Provide the (X, Y) coordinate of the cell's center where the given text is located.  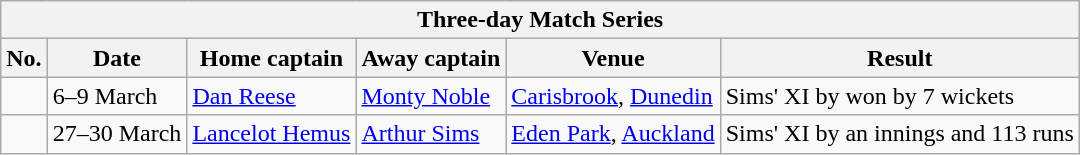
Carisbrook, Dunedin (613, 96)
Monty Noble (431, 96)
Result (900, 58)
Date (117, 58)
6–9 March (117, 96)
Lancelot Hemus (272, 134)
Dan Reese (272, 96)
No. (24, 58)
Arthur Sims (431, 134)
Sims' XI by won by 7 wickets (900, 96)
Three-day Match Series (540, 20)
27–30 March (117, 134)
Eden Park, Auckland (613, 134)
Venue (613, 58)
Home captain (272, 58)
Sims' XI by an innings and 113 runs (900, 134)
Away captain (431, 58)
